Find where the given text appears and provide that cell's center as [X, Y] coordinate. 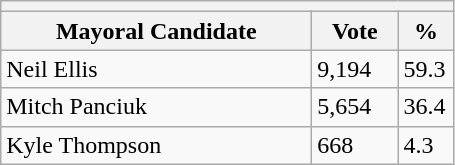
Mitch Panciuk [156, 107]
668 [355, 145]
9,194 [355, 69]
36.4 [426, 107]
Vote [355, 31]
59.3 [426, 69]
Kyle Thompson [156, 145]
Mayoral Candidate [156, 31]
5,654 [355, 107]
Neil Ellis [156, 69]
% [426, 31]
4.3 [426, 145]
